Determine the (X, Y) coordinate at the center of the cell enclosing the given text.  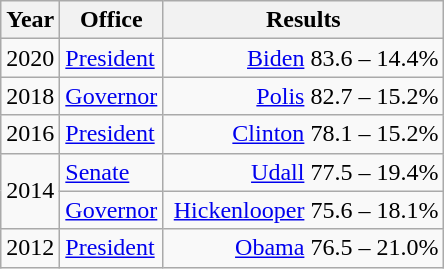
2020 (30, 58)
2018 (30, 96)
Polis 82.7 – 15.2% (304, 96)
Obama 76.5 – 21.0% (304, 248)
Hickenlooper 75.6 – 18.1% (304, 210)
Year (30, 20)
2014 (30, 191)
2012 (30, 248)
Udall 77.5 – 19.4% (304, 172)
Results (304, 20)
Biden 83.6 – 14.4% (304, 58)
Clinton 78.1 – 15.2% (304, 134)
2016 (30, 134)
Office (112, 20)
Senate (112, 172)
